Provide the [X, Y] coordinate of the cell's center where the given text is located.  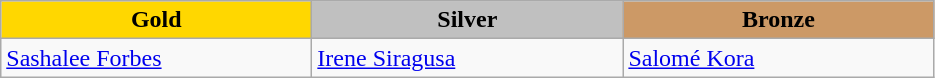
Silver [468, 20]
Bronze [778, 20]
Gold [156, 20]
Irene Siragusa [468, 58]
Salomé Kora [778, 58]
Sashalee Forbes [156, 58]
